Detect which cell encompasses the target text, then output its (x, y) center coordinate. 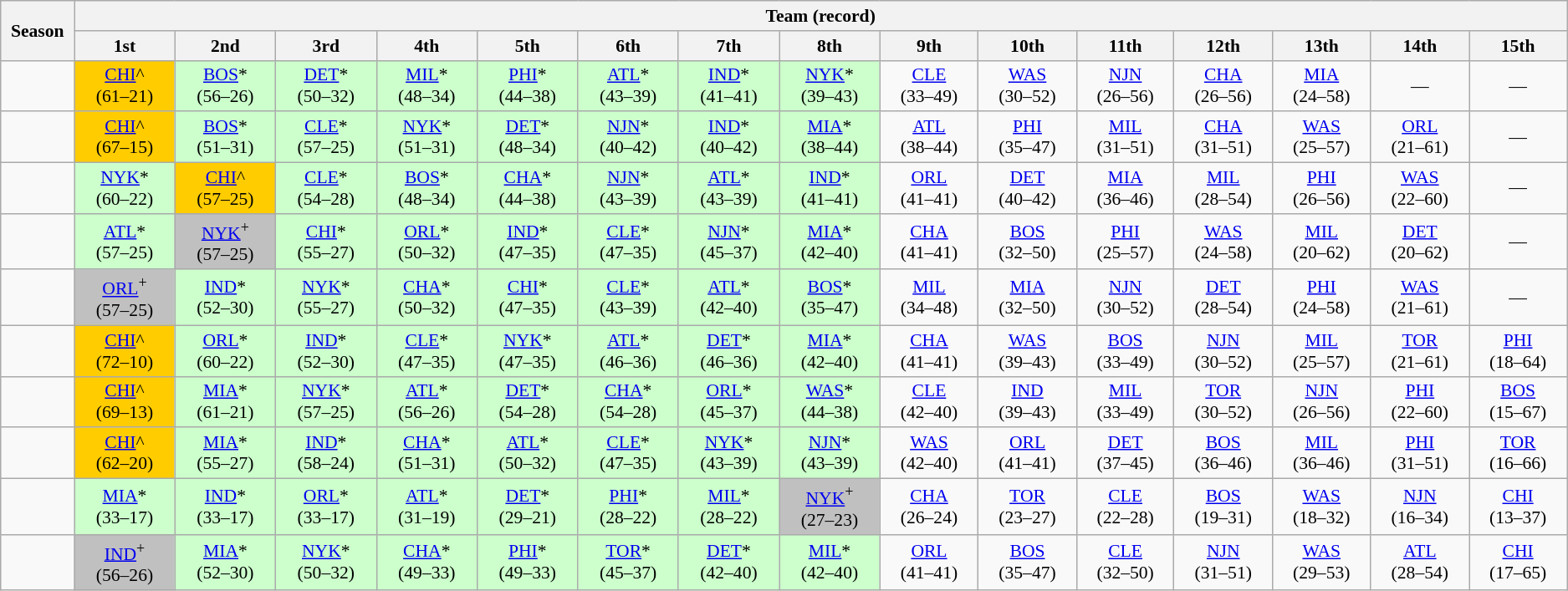
MIL(28–54) (1223, 189)
15th (1519, 46)
PHI*(49–33) (528, 563)
PHI(24–58) (1321, 298)
NYK*(51–31) (426, 137)
CHI^(67–15) (125, 137)
DET(37–45) (1126, 453)
WAS*(44–38) (830, 403)
DET(40–42) (1028, 189)
NYK+(27–23) (830, 507)
6th (628, 46)
MIL*(28–22) (728, 507)
10th (1028, 46)
12th (1223, 46)
Team (record) (821, 16)
IND*(40–42) (728, 137)
MIA(32–50) (1028, 298)
CLE(32–50) (1126, 563)
NYK*(47–35) (528, 351)
WAS(29–53) (1321, 563)
CLE*(54–28) (326, 189)
MIL(33–49) (1126, 403)
MIA*(38–44) (830, 137)
BOS*(56–26) (225, 85)
CHA*(44–38) (528, 189)
NYK*(39–43) (830, 85)
ORL*(60–22) (225, 351)
CHA(26–24) (929, 507)
WAS(24–58) (1223, 242)
CHI^(57–25) (225, 189)
13th (1321, 46)
CHI^(62–20) (125, 453)
NYK+(57–25) (225, 242)
5th (528, 46)
ORL(21–61) (1420, 137)
BOS(19–31) (1223, 507)
NYK*(60–22) (125, 189)
ORL*(50–32) (426, 242)
MIL*(42–40) (830, 563)
WAS(21–61) (1420, 298)
PHI(35–47) (1028, 137)
MIL*(48–34) (426, 85)
DET(28–54) (1223, 298)
BOS(33–49) (1126, 351)
DET(20–62) (1420, 242)
CLE*(57–25) (326, 137)
PHI(26–56) (1321, 189)
CHI^(61–21) (125, 85)
14th (1420, 46)
MIA(36–46) (1126, 189)
MIL(20–62) (1321, 242)
BOS(32–50) (1028, 242)
PHI(31–51) (1420, 453)
TOR(16–66) (1519, 453)
2nd (225, 46)
DET*(50–32) (326, 85)
CLE(42–40) (929, 403)
BOS*(35–47) (830, 298)
ATL*(31–19) (426, 507)
11th (1126, 46)
ATL*(46–36) (628, 351)
ATL*(42–40) (728, 298)
9th (929, 46)
WAS(39–43) (1028, 351)
1st (125, 46)
WAS(18–32) (1321, 507)
PHI*(44–38) (528, 85)
CHI^(72–10) (125, 351)
CLE*(43–39) (628, 298)
BOS*(48–34) (426, 189)
CHA(31–51) (1223, 137)
IND*(58–24) (326, 453)
CHI^(69–13) (125, 403)
CHA*(51–31) (426, 453)
MIL(25–57) (1321, 351)
DET*(42–40) (728, 563)
WAS(42–40) (929, 453)
PHI(22–60) (1420, 403)
TOR(30–52) (1223, 403)
WAS(25–57) (1321, 137)
ATL*(57–25) (125, 242)
NYK*(50–32) (326, 563)
CHA*(50–32) (426, 298)
CHI*(47–35) (528, 298)
CLE(33–49) (929, 85)
MIA*(52–30) (225, 563)
Season (38, 30)
CHA*(49–33) (426, 563)
NJN(31–51) (1223, 563)
PHI(18–64) (1519, 351)
TOR(23–27) (1028, 507)
NJN*(45–37) (728, 242)
ATL(28–54) (1420, 563)
PHI*(28–22) (628, 507)
IND*(33–17) (225, 507)
ORL*(45–37) (728, 403)
NJN*(40–42) (628, 137)
MIL(31–51) (1126, 137)
IND*(47–35) (528, 242)
PHI(25–57) (1126, 242)
MIA(24–58) (1321, 85)
CLE(22–28) (1126, 507)
NYK*(57–25) (326, 403)
CHA(26–56) (1223, 85)
IND+(56–26) (125, 563)
CHI(13–37) (1519, 507)
DET*(46–36) (728, 351)
CHI(17–65) (1519, 563)
MIL(34–48) (929, 298)
BOS(36–46) (1223, 453)
3rd (326, 46)
ORL*(33–17) (326, 507)
BOS*(51–31) (225, 137)
WAS(30–52) (1028, 85)
WAS(22–60) (1420, 189)
NYK*(43–39) (728, 453)
CHA*(54–28) (628, 403)
ORL+(57–25) (125, 298)
MIA*(33–17) (125, 507)
NYK*(55–27) (326, 298)
BOS(35–47) (1028, 563)
DET*(54–28) (528, 403)
7th (728, 46)
ATL*(50–32) (528, 453)
8th (830, 46)
NJN(16–34) (1420, 507)
IND(39–43) (1028, 403)
ATL*(56–26) (426, 403)
TOR(21–61) (1420, 351)
4th (426, 46)
MIA*(61–21) (225, 403)
DET*(48–34) (528, 137)
CHI*(55–27) (326, 242)
MIA*(55–27) (225, 453)
BOS(15–67) (1519, 403)
DET*(29–21) (528, 507)
MIL(36–46) (1321, 453)
ATL(38–44) (929, 137)
TOR*(45–37) (628, 563)
